Detect which cell encompasses the target text, then output its (X, Y) center coordinate. 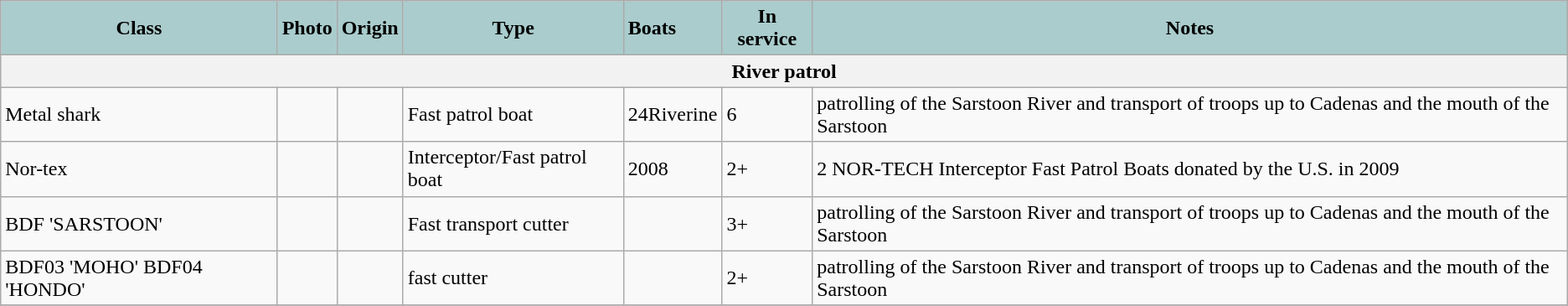
River patrol (784, 71)
24Riverine (673, 114)
2008 (673, 169)
Interceptor/Fast patrol boat (513, 169)
Photo (307, 29)
BDF 'SARSTOON' (139, 223)
Type (513, 29)
In service (767, 29)
2 NOR-TECH Interceptor Fast Patrol Boats donated by the U.S. in 2009 (1190, 169)
Class (139, 29)
3+ (767, 223)
Notes (1190, 29)
Metal shark (139, 114)
Fast transport cutter (513, 223)
fast cutter (513, 278)
Nor-tex (139, 169)
6 (767, 114)
Boats (673, 29)
Origin (370, 29)
BDF03 'MOHO' BDF04 'HONDO' (139, 278)
Fast patrol boat (513, 114)
